Extract the (X, Y) coordinate from the center of the cell holding the provided text.  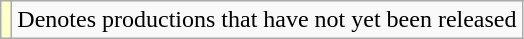
Denotes productions that have not yet been released (267, 20)
